Extract the (X, Y) coordinate from the center of the cell holding the provided text.  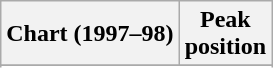
Chart (1997–98) (90, 34)
Peak position (225, 34)
